Return (X, Y) of the center of cell containing provided text 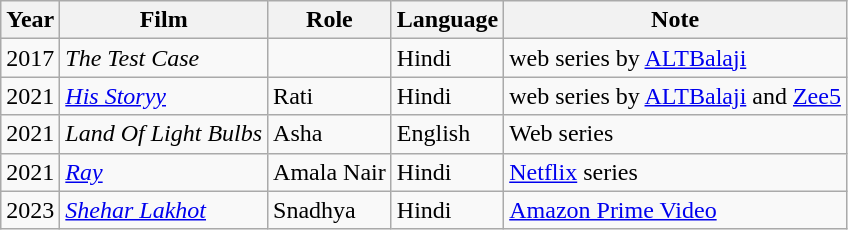
Role (330, 20)
web series by ALTBalaji (676, 58)
Netflix series (676, 172)
The Test Case (164, 58)
Shehar Lakhot (164, 210)
Web series (676, 134)
Land Of Light Bulbs (164, 134)
Film (164, 20)
2023 (30, 210)
2017 (30, 58)
Note (676, 20)
His Storyy (164, 96)
Amala Nair (330, 172)
Rati (330, 96)
English (447, 134)
Language (447, 20)
Ray (164, 172)
Amazon Prime Video (676, 210)
web series by ALTBalaji and Zee5 (676, 96)
Year (30, 20)
Snadhya (330, 210)
Asha (330, 134)
